Find where the given text appears and provide that cell's center as (X, Y) coordinate. 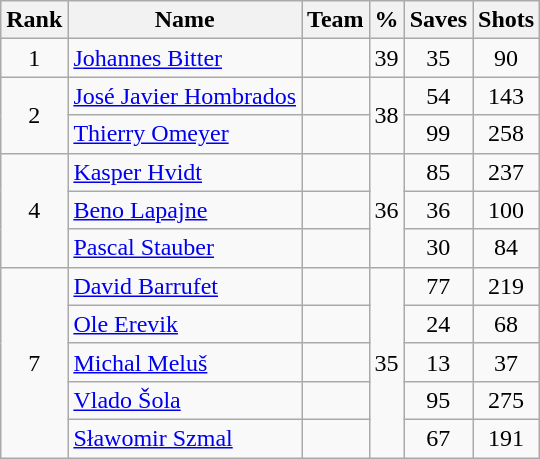
24 (438, 324)
95 (438, 400)
13 (438, 362)
% (386, 20)
Name (185, 20)
54 (438, 96)
85 (438, 172)
José Javier Hombrados (185, 96)
Kasper Hvidt (185, 172)
219 (506, 286)
84 (506, 248)
2 (34, 115)
77 (438, 286)
Johannes Bitter (185, 58)
99 (438, 134)
Team (336, 20)
Thierry Omeyer (185, 134)
275 (506, 400)
Beno Lapajne (185, 210)
Ole Erevik (185, 324)
Rank (34, 20)
67 (438, 438)
100 (506, 210)
Vlado Šola (185, 400)
39 (386, 58)
30 (438, 248)
68 (506, 324)
David Barrufet (185, 286)
7 (34, 362)
258 (506, 134)
Saves (438, 20)
237 (506, 172)
143 (506, 96)
Michal Meluš (185, 362)
37 (506, 362)
Pascal Stauber (185, 248)
Shots (506, 20)
1 (34, 58)
191 (506, 438)
Sławomir Szmal (185, 438)
90 (506, 58)
4 (34, 210)
38 (386, 115)
